Determine the [X, Y] coordinate at the center of the cell enclosing the given text.  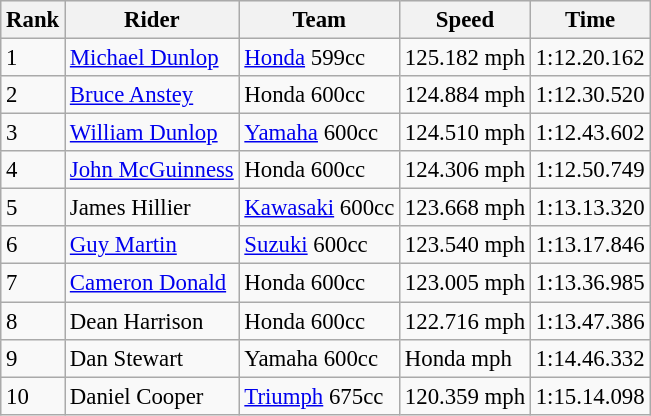
9 [33, 358]
1:13.47.386 [590, 321]
1:13.13.320 [590, 208]
Triumph 675cc [320, 396]
5 [33, 208]
Dean Harrison [152, 321]
Team [320, 20]
1:13.17.846 [590, 245]
Michael Dunlop [152, 58]
Bruce Anstey [152, 95]
4 [33, 170]
Rank [33, 20]
3 [33, 133]
Honda 599cc [320, 58]
Dan Stewart [152, 358]
Suzuki 600cc [320, 245]
1:15.14.098 [590, 396]
10 [33, 396]
Kawasaki 600cc [320, 208]
Rider [152, 20]
125.182 mph [466, 58]
Honda mph [466, 358]
Speed [466, 20]
Time [590, 20]
Daniel Cooper [152, 396]
1 [33, 58]
1:12.30.520 [590, 95]
6 [33, 245]
1:12.20.162 [590, 58]
123.540 mph [466, 245]
1:14.46.332 [590, 358]
William Dunlop [152, 133]
1:12.43.602 [590, 133]
124.884 mph [466, 95]
1:13.36.985 [590, 283]
John McGuinness [152, 170]
2 [33, 95]
123.668 mph [466, 208]
123.005 mph [466, 283]
James Hillier [152, 208]
124.510 mph [466, 133]
8 [33, 321]
122.716 mph [466, 321]
7 [33, 283]
120.359 mph [466, 396]
Guy Martin [152, 245]
1:12.50.749 [590, 170]
Cameron Donald [152, 283]
124.306 mph [466, 170]
